Extract the (x, y) coordinate from the center of the cell holding the provided text.  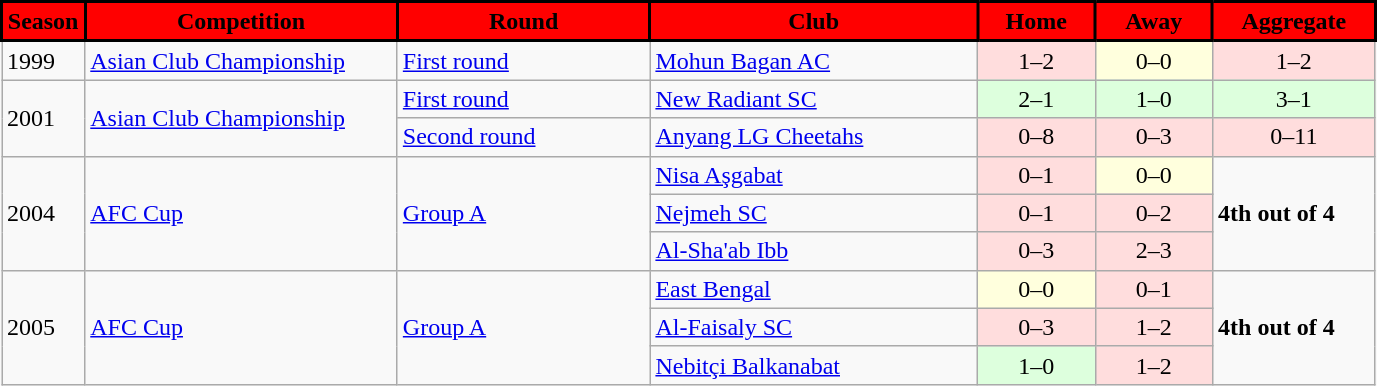
1999 (44, 60)
Home (1036, 22)
East Bengal (814, 289)
Season (44, 22)
Competition (242, 22)
0–8 (1036, 137)
Al-Sha'ab Ibb (814, 251)
Al-Faisaly SC (814, 327)
Away (1154, 22)
Club (814, 22)
Anyang LG Cheetahs (814, 137)
2005 (44, 327)
Aggregate (1294, 22)
New Radiant SC (814, 99)
2–1 (1036, 99)
Mohun Bagan AC (814, 60)
Second round (524, 137)
Nejmeh SC (814, 213)
Round (524, 22)
0–11 (1294, 137)
2001 (44, 118)
0–2 (1154, 213)
2–3 (1154, 251)
3–1 (1294, 99)
Nisa Aşgabat (814, 175)
Nebitçi Balkanabat (814, 365)
2004 (44, 213)
